Return (x, y) of the center of cell containing provided text 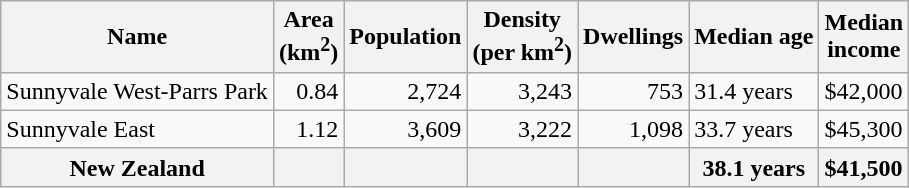
0.84 (308, 91)
1,098 (634, 129)
Medianincome (864, 37)
1.12 (308, 129)
New Zealand (138, 167)
Area(km2) (308, 37)
Sunnyvale West-Parrs Park (138, 91)
38.1 years (754, 167)
33.7 years (754, 129)
$45,300 (864, 129)
3,222 (522, 129)
3,609 (406, 129)
31.4 years (754, 91)
Median age (754, 37)
Population (406, 37)
Density(per km2) (522, 37)
Dwellings (634, 37)
753 (634, 91)
3,243 (522, 91)
Name (138, 37)
$41,500 (864, 167)
$42,000 (864, 91)
2,724 (406, 91)
Sunnyvale East (138, 129)
